Capture the cell that displays the provided text and extract its (x, y) central coordinate. 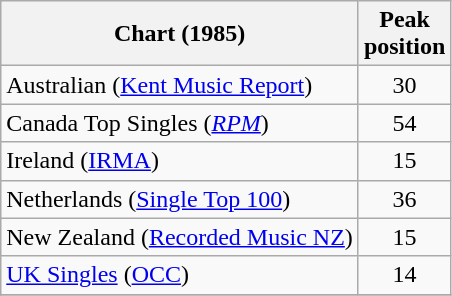
36 (404, 199)
Canada Top Singles (RPM) (180, 123)
UK Singles (OCC) (180, 275)
Australian (Kent Music Report) (180, 85)
14 (404, 275)
Netherlands (Single Top 100) (180, 199)
New Zealand (Recorded Music NZ) (180, 237)
Ireland (IRMA) (180, 161)
Peakposition (404, 34)
54 (404, 123)
Chart (1985) (180, 34)
30 (404, 85)
